From the cell containing the given text, extract its center point as [X, Y] coordinate. 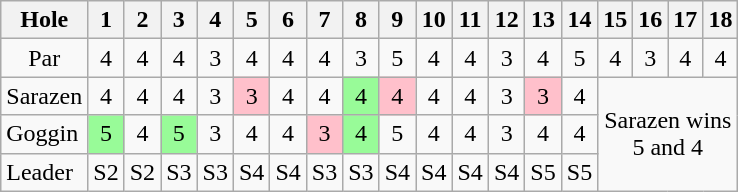
2 [142, 20]
Hole [44, 20]
Sarazen [44, 96]
Goggin [44, 134]
18 [720, 20]
7 [324, 20]
10 [434, 20]
1 [106, 20]
Par [44, 58]
15 [616, 20]
8 [361, 20]
11 [470, 20]
12 [506, 20]
9 [397, 20]
6 [288, 20]
13 [543, 20]
Leader [44, 172]
17 [686, 20]
16 [650, 20]
14 [579, 20]
Sarazen wins5 and 4 [668, 134]
